Determine the [x, y] coordinate at the center of the cell enclosing the given text.  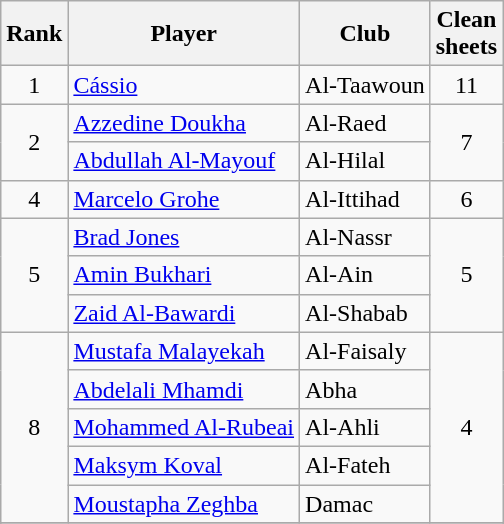
8 [34, 427]
Damac [366, 503]
Mustafa Malayekah [184, 351]
Al-Taawoun [366, 85]
Al-Ahli [366, 427]
6 [466, 199]
Al-Faisaly [366, 351]
Abdullah Al-Mayouf [184, 161]
1 [34, 85]
Al-Ain [366, 275]
Rank [34, 34]
Club [366, 34]
Maksym Koval [184, 465]
Moustapha Zeghba [184, 503]
11 [466, 85]
Al-Shabab [366, 313]
Marcelo Grohe [184, 199]
Azzedine Doukha [184, 123]
2 [34, 142]
Abdelali Mhamdi [184, 389]
Cássio [184, 85]
Mohammed Al-Rubeai [184, 427]
Cleansheets [466, 34]
Al-Raed [366, 123]
7 [466, 142]
Al-Fateh [366, 465]
Brad Jones [184, 237]
Al-Nassr [366, 237]
Abha [366, 389]
Zaid Al-Bawardi [184, 313]
Al-Ittihad [366, 199]
Player [184, 34]
Amin Bukhari [184, 275]
Al-Hilal [366, 161]
